Locate the cell with the specified text and output its [x, y] center coordinate. 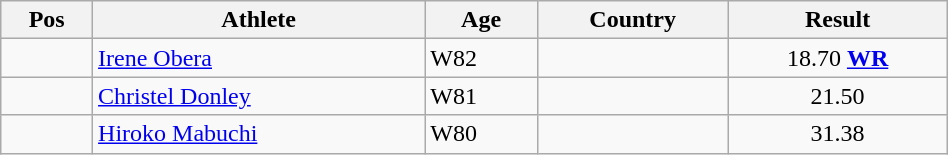
W80 [482, 134]
31.38 [838, 134]
18.70 WR [838, 58]
W82 [482, 58]
Irene Obera [259, 58]
Age [482, 20]
W81 [482, 96]
Result [838, 20]
Pos [47, 20]
21.50 [838, 96]
Country [632, 20]
Athlete [259, 20]
Hiroko Mabuchi [259, 134]
Christel Donley [259, 96]
